Extract the [x, y] coordinate from the center of the cell holding the provided text.  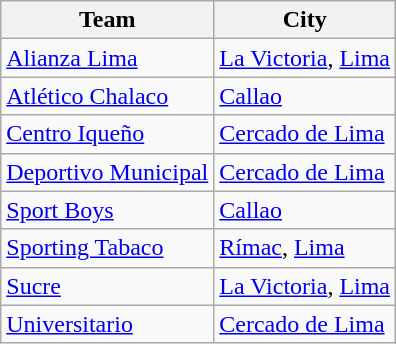
Universitario [108, 324]
Centro Iqueño [108, 134]
Team [108, 20]
Rímac, Lima [305, 248]
Sporting Tabaco [108, 248]
Sport Boys [108, 210]
Sucre [108, 286]
Alianza Lima [108, 58]
City [305, 20]
Atlético Chalaco [108, 96]
Deportivo Municipal [108, 172]
